Determine the (x, y) coordinate at the center of the cell enclosing the given text.  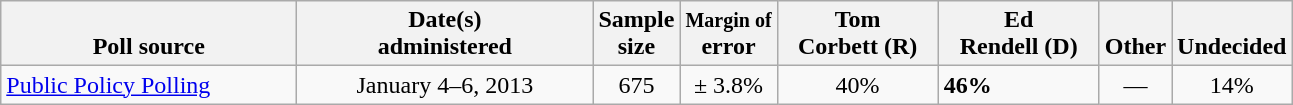
Samplesize (636, 34)
± 3.8% (728, 85)
Poll source (149, 34)
14% (1232, 85)
January 4–6, 2013 (445, 85)
Margin oferror (728, 34)
EdRendell (D) (1018, 34)
Undecided (1232, 34)
46% (1018, 85)
TomCorbett (R) (858, 34)
Date(s)administered (445, 34)
Other (1135, 34)
40% (858, 85)
675 (636, 85)
— (1135, 85)
Public Policy Polling (149, 85)
